From the cell containing the given text, extract its center point as (x, y) coordinate. 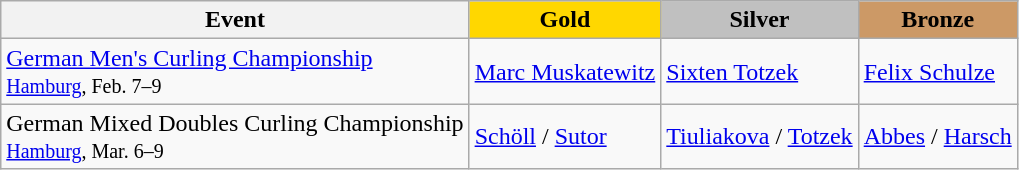
Silver (760, 20)
Event (235, 20)
Felix Schulze (938, 72)
Bronze (938, 20)
Gold (565, 20)
Tiuliakova / Totzek (760, 136)
Marc Muskatewitz (565, 72)
Sixten Totzek (760, 72)
Abbes / Harsch (938, 136)
German Men's Curling Championship Hamburg, Feb. 7–9 (235, 72)
German Mixed Doubles Curling Championship Hamburg, Mar. 6–9 (235, 136)
Schöll / Sutor (565, 136)
